Pinpoint the cell where the given text exists, returning its (x, y) midpoint coordinate. 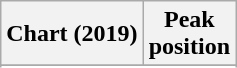
Chart (2019) (72, 34)
Peakposition (189, 34)
